Extract the (X, Y) coordinate from the center of the cell holding the provided text.  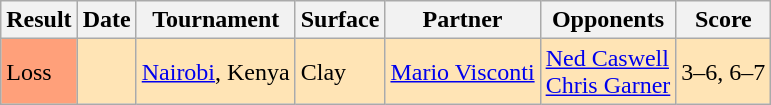
Ned Caswell Chris Garner (608, 72)
Mario Visconti (462, 72)
Result (39, 20)
Loss (39, 72)
Date (106, 20)
Nairobi, Kenya (216, 72)
Score (724, 20)
Partner (462, 20)
Opponents (608, 20)
Surface (340, 20)
Clay (340, 72)
3–6, 6–7 (724, 72)
Tournament (216, 20)
